Provide the [X, Y] coordinate of the cell's center where the given text is located.  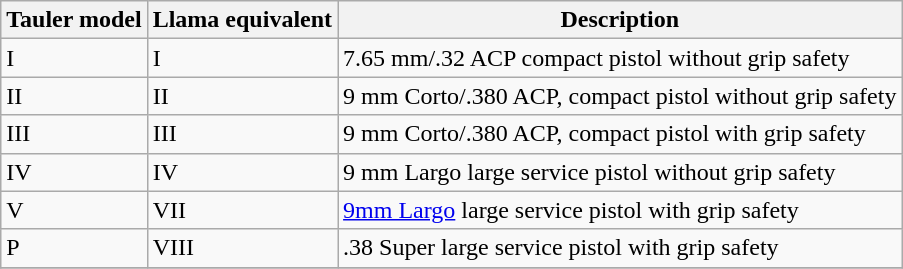
.38 Super large service pistol with grip safety [620, 248]
9mm Largo large service pistol with grip safety [620, 210]
Description [620, 20]
9 mm Largo large service pistol without grip safety [620, 172]
Llama equivalent [242, 20]
7.65 mm/.32 ACP compact pistol without grip safety [620, 58]
VII [242, 210]
9 mm Corto/.380 ACP, compact pistol with grip safety [620, 134]
VIII [242, 248]
Tauler model [74, 20]
V [74, 210]
P [74, 248]
9 mm Corto/.380 ACP, compact pistol without grip safety [620, 96]
